Pinpoint the cell where the given text exists, returning its (X, Y) midpoint coordinate. 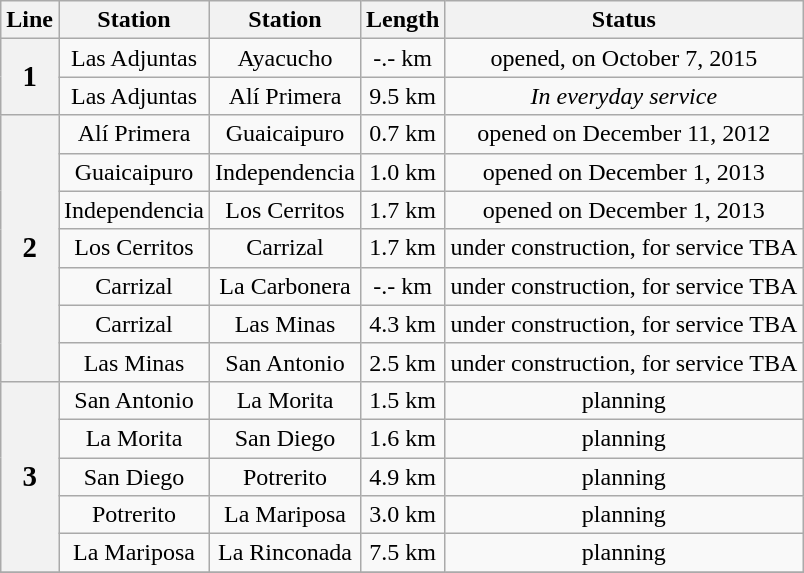
4.3 km (402, 324)
1.6 km (402, 438)
2.5 km (402, 362)
La Carbonera (284, 286)
1 (30, 77)
opened on December 11, 2012 (624, 134)
In everyday service (624, 96)
1.0 km (402, 172)
La Rinconada (284, 553)
2 (30, 248)
3 (30, 476)
0.7 km (402, 134)
Status (624, 20)
9.5 km (402, 96)
3.0 km (402, 515)
opened, on October 7, 2015 (624, 58)
1.5 km (402, 400)
Ayacucho (284, 58)
7.5 km (402, 553)
Length (402, 20)
4.9 km (402, 477)
Line (30, 20)
